Provide the [x, y] coordinate of the cell's center where the given text is located.  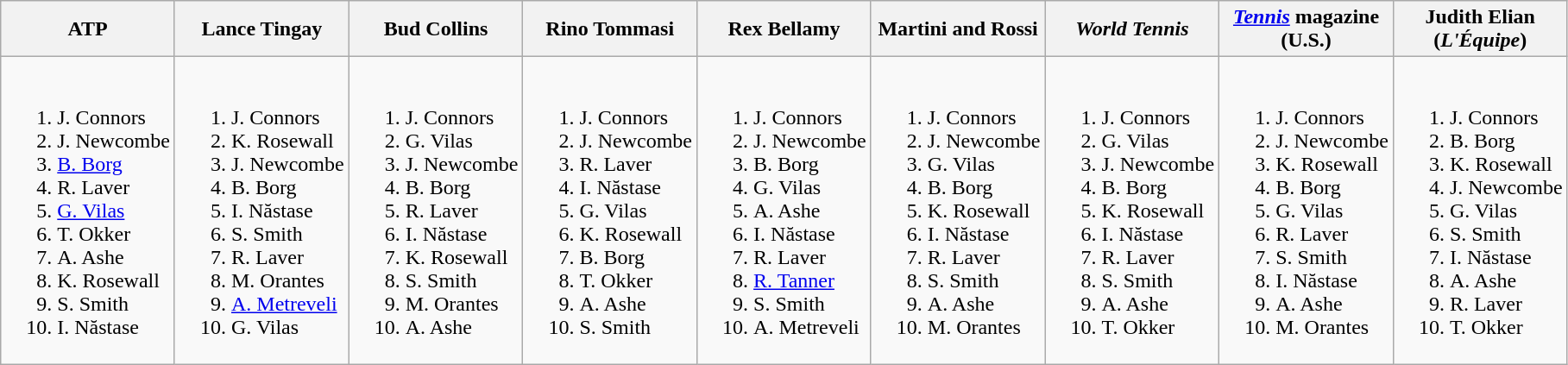
J. Connors J. Newcombe B. Borg G. Vilas A. Ashe I. Năstase R. Laver R. Tanner S. Smith A. Metreveli [784, 211]
Judith Elian(L'Équipe) [1480, 29]
ATP [88, 29]
J. Connors G. Vilas J. Newcombe B. Borg R. Laver I. Năstase K. Rosewall S. Smith M. Orantes A. Ashe [436, 211]
Tennis magazine(U.S.) [1307, 29]
J. Connors J. Newcombe R. Laver I. Năstase G. Vilas K. Rosewall B. Borg T. Okker A. Ashe S. Smith [610, 211]
Bud Collins [436, 29]
Rex Bellamy [784, 29]
J. Connors K. Rosewall J. Newcombe B. Borg I. Năstase S. Smith R. Laver M. Orantes A. Metreveli G. Vilas [261, 211]
J. Connors J. Newcombe G. Vilas B. Borg K. Rosewall I. Năstase R. Laver S. Smith A. Ashe M. Orantes [958, 211]
World Tennis [1132, 29]
J. Connors B. Borg K. Rosewall J. Newcombe G. Vilas S. Smith I. Năstase A. Ashe R. Laver T. Okker [1480, 211]
Lance Tingay [261, 29]
J. Connors G. Vilas J. Newcombe B. Borg K. Rosewall I. Năstase R. Laver S. Smith A. Ashe T. Okker [1132, 211]
J. Connors J. Newcombe B. Borg R. Laver G. Vilas T. Okker A. Ashe K. Rosewall S. Smith I. Năstase [88, 211]
Rino Tommasi [610, 29]
Martini and Rossi [958, 29]
J. Connors J. Newcombe K. Rosewall B. Borg G. Vilas R. Laver S. Smith I. Năstase A. Ashe M. Orantes [1307, 211]
